For the text-containing cell, return its midpoint in [X, Y] coordinate format. 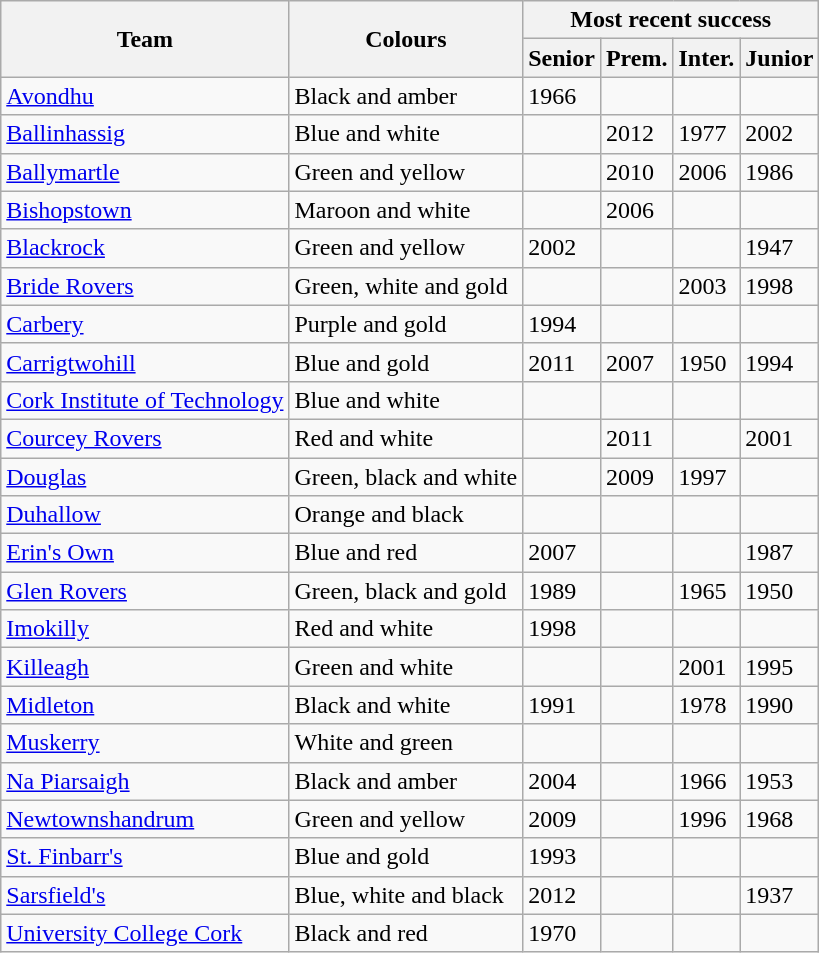
Senior [562, 58]
Blackrock [145, 248]
Midleton [145, 705]
Ballymartle [145, 172]
Most recent success [671, 20]
1987 [780, 553]
Bishopstown [145, 210]
1991 [562, 705]
1997 [706, 477]
Black and white [406, 705]
Avondhu [145, 96]
Muskerry [145, 743]
1977 [706, 134]
1993 [562, 857]
Douglas [145, 477]
Newtownshandrum [145, 819]
1968 [780, 819]
2003 [706, 286]
Duhallow [145, 515]
1990 [780, 705]
1937 [780, 895]
1965 [706, 591]
2010 [636, 172]
Purple and gold [406, 324]
Bride Rovers [145, 286]
Green, white and gold [406, 286]
Orange and black [406, 515]
2004 [562, 781]
Green, black and gold [406, 591]
Inter. [706, 58]
1996 [706, 819]
Carrigtwohill [145, 362]
Blue, white and black [406, 895]
1970 [562, 933]
Green and white [406, 667]
Ballinhassig [145, 134]
University College Cork [145, 933]
White and green [406, 743]
1978 [706, 705]
Courcey Rovers [145, 438]
1995 [780, 667]
St. Finbarr's [145, 857]
Imokilly [145, 629]
Maroon and white [406, 210]
Killeagh [145, 667]
Cork Institute of Technology [145, 400]
1989 [562, 591]
Junior [780, 58]
Team [145, 39]
Prem. [636, 58]
Colours [406, 39]
1986 [780, 172]
1953 [780, 781]
Black and red [406, 933]
Blue and red [406, 553]
Erin's Own [145, 553]
Glen Rovers [145, 591]
Na Piarsaigh [145, 781]
Carbery [145, 324]
1947 [780, 248]
Green, black and white [406, 477]
Sarsfield's [145, 895]
